Capture the cell that displays the provided text and extract its (x, y) central coordinate. 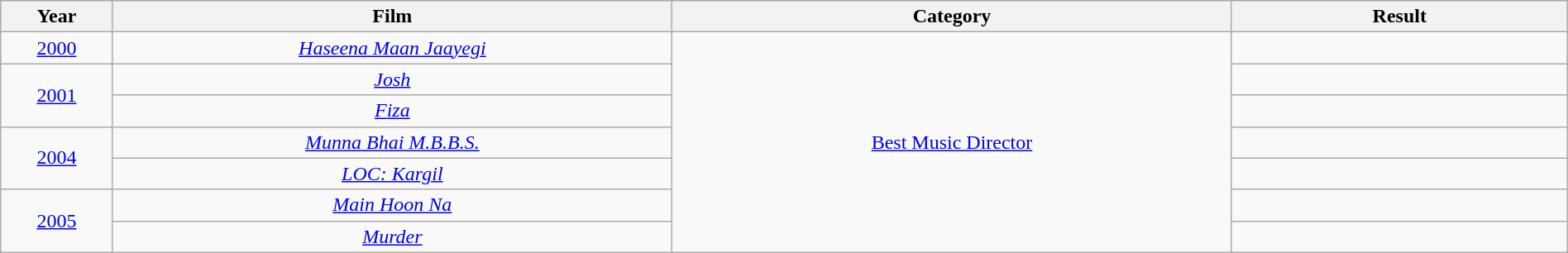
2001 (56, 95)
Murder (392, 236)
Munna Bhai M.B.B.S. (392, 142)
Haseena Maan Jaayegi (392, 48)
Main Hoon Na (392, 205)
2005 (56, 221)
Best Music Director (953, 142)
Film (392, 17)
Josh (392, 79)
2004 (56, 158)
Fiza (392, 111)
Category (953, 17)
2000 (56, 48)
Year (56, 17)
LOC: Kargil (392, 174)
Result (1399, 17)
